Determine the [X, Y] coordinate at the center of the cell enclosing the given text.  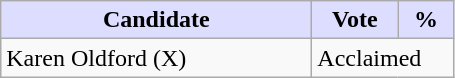
% [426, 20]
Candidate [156, 20]
Vote [355, 20]
Karen Oldford (X) [156, 58]
Acclaimed [383, 58]
